From the cell containing the given text, extract its center point as (X, Y) coordinate. 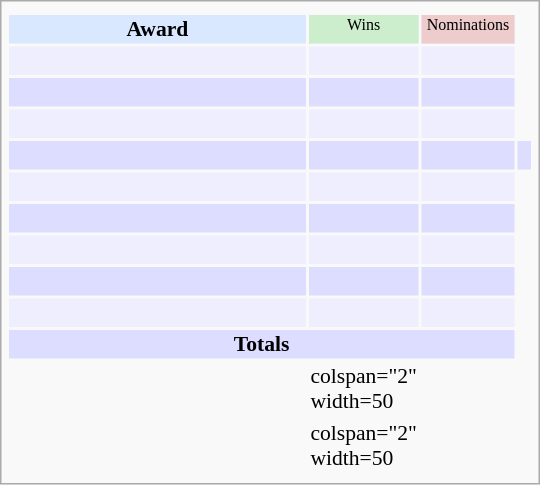
Totals (262, 344)
Wins (364, 29)
Award (158, 29)
Nominations (468, 29)
